Provide the (X, Y) coordinate of the cell's center where the given text is located.  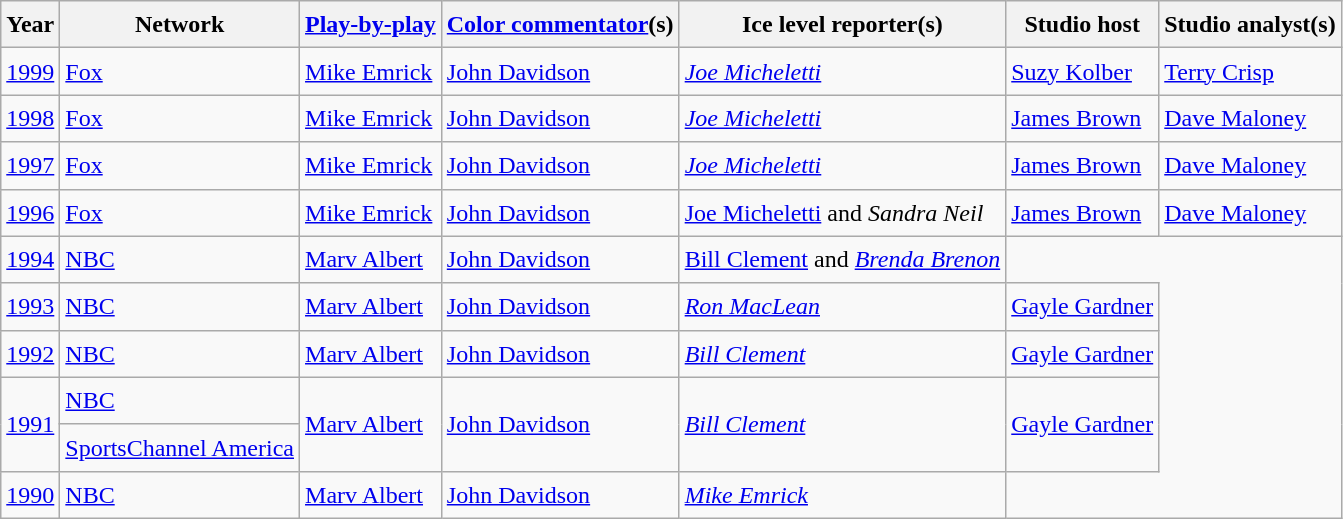
Ron MacLean (842, 306)
Suzy Kolber (1082, 72)
1994 (30, 260)
SportsChannel America (180, 448)
1990 (30, 494)
Year (30, 24)
1996 (30, 212)
Color commentator(s) (560, 24)
1997 (30, 166)
Ice level reporter(s) (842, 24)
1991 (30, 424)
1993 (30, 306)
Studio host (1082, 24)
Bill Clement and Brenda Brenon (842, 260)
Play-by-play (371, 24)
1999 (30, 72)
Network (180, 24)
Terry Crisp (1250, 72)
Studio analyst(s) (1250, 24)
1998 (30, 118)
Joe Micheletti and Sandra Neil (842, 212)
1992 (30, 354)
